Extract the (x, y) coordinate from the center of the cell holding the provided text.  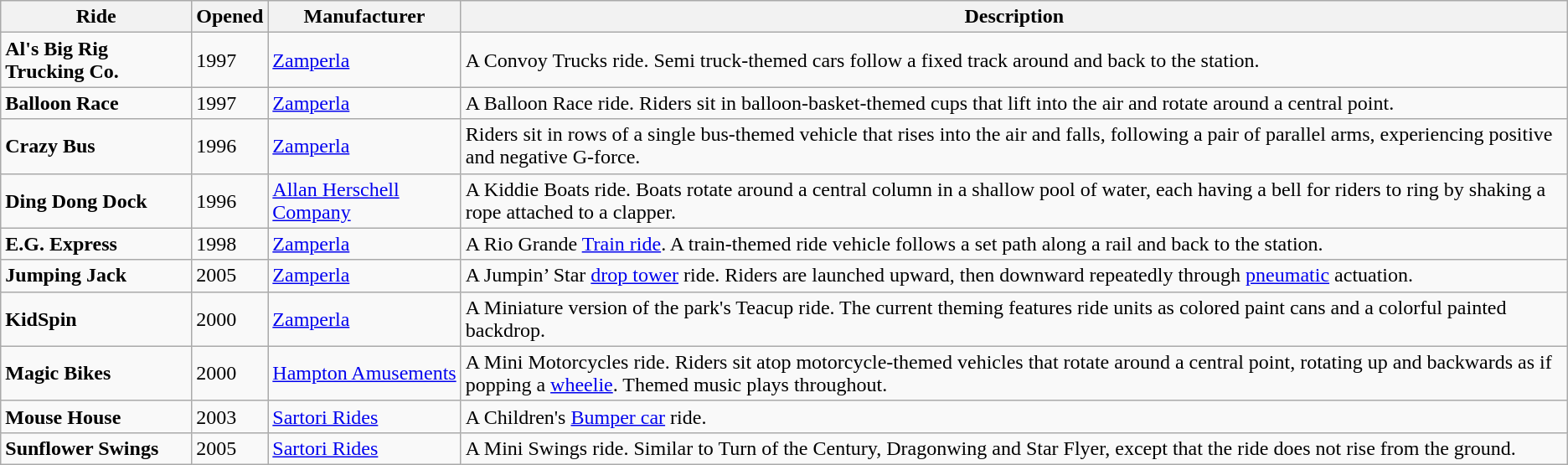
Jumping Jack (96, 276)
Magic Bikes (96, 374)
A Convoy Trucks ride. Semi truck-themed cars follow a fixed track around and back to the station. (1014, 60)
A Balloon Race ride. Riders sit in balloon-basket-themed cups that lift into the air and rotate around a central point. (1014, 103)
Mouse House (96, 416)
A Miniature version of the park's Teacup ride. The current theming features ride units as colored paint cans and a colorful painted backdrop. (1014, 318)
Opened (230, 17)
Ride (96, 17)
A Rio Grande Train ride. A train-themed ride vehicle follows a set path along a rail and back to the station. (1014, 244)
A Children's Bumper car ride. (1014, 416)
Ding Dong Dock (96, 201)
Crazy Bus (96, 146)
A Mini Swings ride. Similar to Turn of the Century, Dragonwing and Star Flyer, except that the ride does not rise from the ground. (1014, 448)
1998 (230, 244)
Hampton Amusements (364, 374)
Al's Big Rig Trucking Co. (96, 60)
Sunflower Swings (96, 448)
Allan Herschell Company (364, 201)
E.G. Express (96, 244)
Description (1014, 17)
KidSpin (96, 318)
2003 (230, 416)
A Jumpin’ Star drop tower ride. Riders are launched upward, then downward repeatedly through pneumatic actuation. (1014, 276)
Manufacturer (364, 17)
Balloon Race (96, 103)
